Scan for the cell matching the given text and deliver its (x, y) coordinate at center. 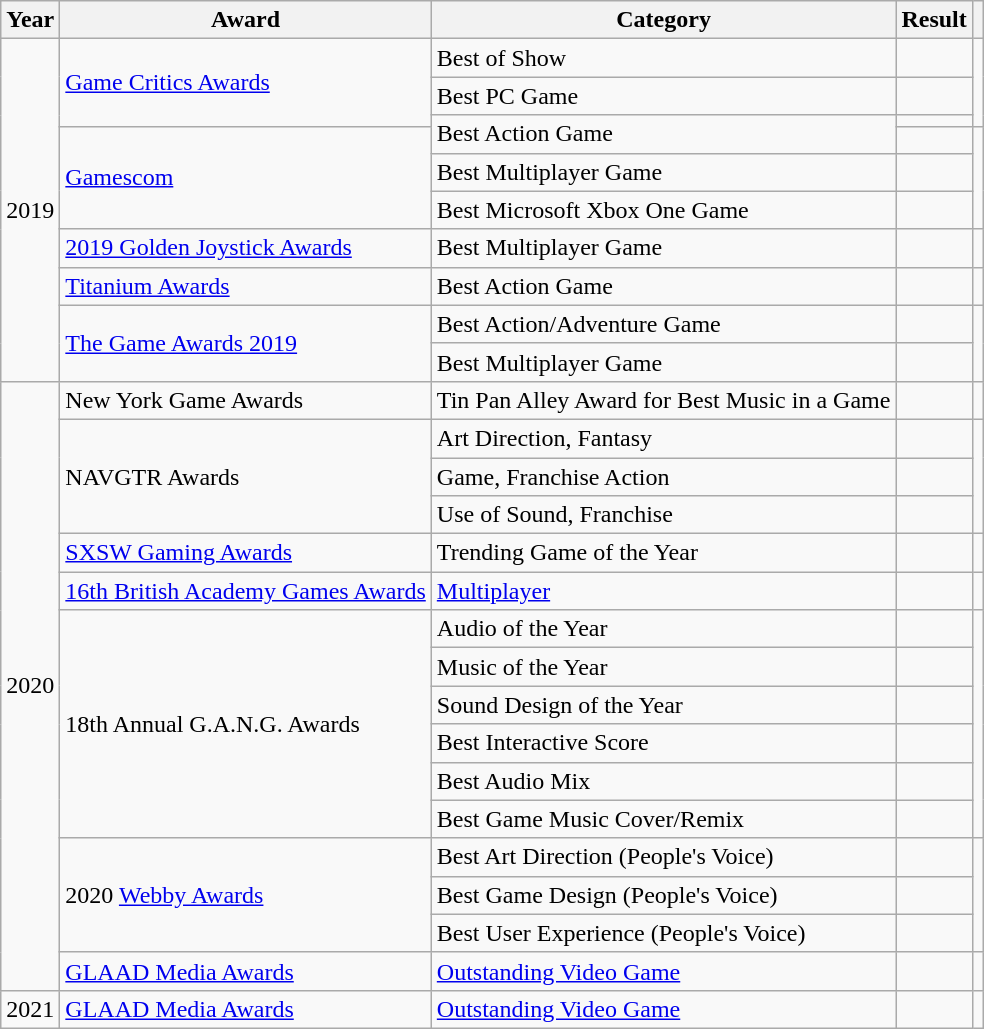
Year (30, 20)
Best Art Direction (People's Voice) (664, 857)
Audio of the Year (664, 629)
Gamescom (246, 178)
Sound Design of the Year (664, 705)
Best Interactive Score (664, 743)
Best Action/Adventure Game (664, 324)
Best Microsoft Xbox One Game (664, 210)
Use of Sound, Franchise (664, 515)
Result (934, 20)
Game, Franchise Action (664, 477)
Best of Show (664, 58)
2021 (30, 1009)
Art Direction, Fantasy (664, 438)
Titanium Awards (246, 286)
Best PC Game (664, 96)
Music of the Year (664, 667)
Tin Pan Alley Award for Best Music in a Game (664, 400)
Best User Experience (People's Voice) (664, 933)
New York Game Awards (246, 400)
Best Game Design (People's Voice) (664, 895)
18th Annual G.A.N.G. Awards (246, 724)
2019 (30, 210)
Game Critics Awards (246, 82)
SXSW Gaming Awards (246, 553)
The Game Awards 2019 (246, 343)
2020 Webby Awards (246, 895)
2019 Golden Joystick Awards (246, 248)
Multiplayer (664, 591)
NAVGTR Awards (246, 476)
Award (246, 20)
16th British Academy Games Awards (246, 591)
Best Audio Mix (664, 781)
2020 (30, 686)
Best Game Music Cover/Remix (664, 819)
Category (664, 20)
Trending Game of the Year (664, 553)
